Identify which cell holds the provided text, then report its [X, Y] central coordinate. 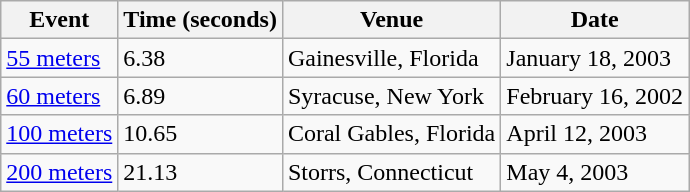
Storrs, Connecticut [391, 172]
April 12, 2003 [595, 134]
Gainesville, Florida [391, 58]
6.89 [200, 96]
Time (seconds) [200, 20]
January 18, 2003 [595, 58]
Venue [391, 20]
Coral Gables, Florida [391, 134]
May 4, 2003 [595, 172]
6.38 [200, 58]
200 meters [60, 172]
21.13 [200, 172]
February 16, 2002 [595, 96]
100 meters [60, 134]
Event [60, 20]
60 meters [60, 96]
Syracuse, New York [391, 96]
Date [595, 20]
10.65 [200, 134]
55 meters [60, 58]
